Output the [x, y] coordinate of the center of the cell containing the given text.  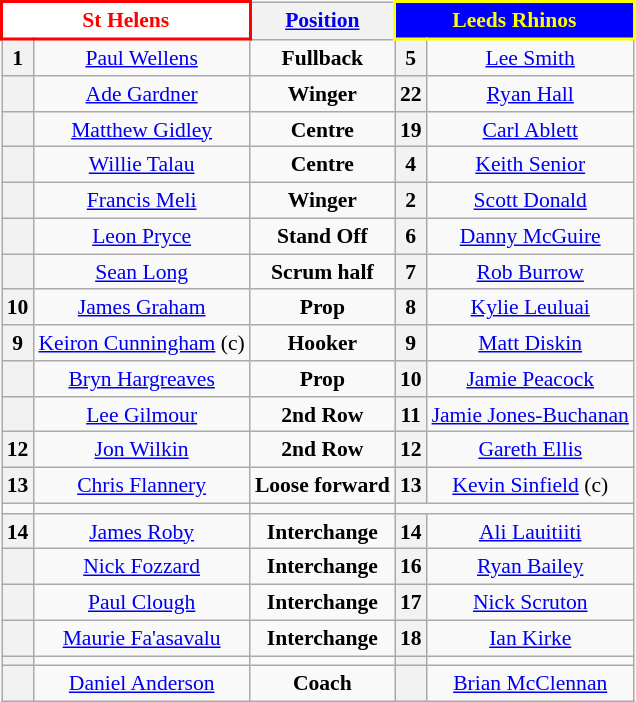
Fullback [322, 57]
Ryan Hall [530, 94]
Chris Flannery [141, 485]
2 [411, 200]
8 [411, 307]
Stand Off [322, 236]
Matt Diskin [530, 343]
4 [411, 165]
Maurie Fa'asavalu [141, 638]
22 [411, 94]
Hooker [322, 343]
7 [411, 272]
19 [411, 129]
1 [18, 57]
Keiron Cunningham (c) [141, 343]
18 [411, 638]
Nick Scruton [530, 602]
Jamie Jones-Buchanan [530, 414]
Keith Senior [530, 165]
Sean Long [141, 272]
17 [411, 602]
James Roby [141, 531]
Paul Clough [141, 602]
Lee Smith [530, 57]
James Graham [141, 307]
Ade Gardner [141, 94]
Leon Pryce [141, 236]
Lee Gilmour [141, 414]
6 [411, 236]
Paul Wellens [141, 57]
Ian Kirke [530, 638]
Jon Wilkin [141, 450]
Rob Burrow [530, 272]
Jamie Peacock [530, 379]
Gareth Ellis [530, 450]
5 [411, 57]
Ali Lauitiiti [530, 531]
Nick Fozzard [141, 567]
Scrum half [322, 272]
Daniel Anderson [141, 684]
Willie Talau [141, 165]
Position [322, 20]
Danny McGuire [530, 236]
Carl Ablett [530, 129]
Coach [322, 684]
16 [411, 567]
St Helens [126, 20]
Brian McClennan [530, 684]
Kevin Sinfield (c) [530, 485]
Leeds Rhinos [514, 20]
Kylie Leuluai [530, 307]
Matthew Gidley [141, 129]
11 [411, 414]
Ryan Bailey [530, 567]
Loose forward [322, 485]
Scott Donald [530, 200]
Francis Meli [141, 200]
Bryn Hargreaves [141, 379]
